Capture the cell that displays the provided text and extract its (x, y) central coordinate. 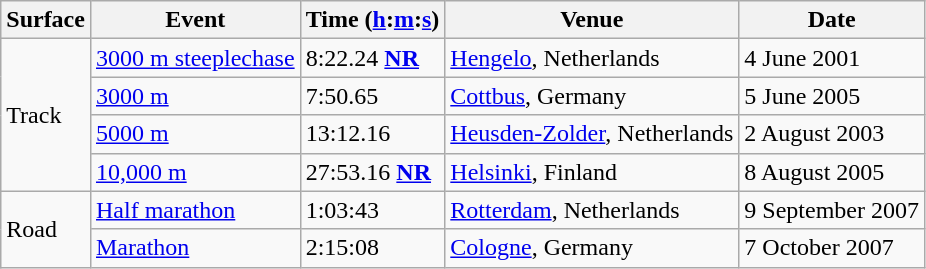
27:53.16 NR (372, 172)
2:15:08 (372, 248)
8:22.24 NR (372, 58)
1:03:43 (372, 210)
Event (195, 20)
Track (46, 115)
4 June 2001 (832, 58)
3000 m steeplechase (195, 58)
5000 m (195, 134)
13:12.16 (372, 134)
3000 m (195, 96)
7 October 2007 (832, 248)
Cottbus, Germany (592, 96)
Venue (592, 20)
2 August 2003 (832, 134)
Date (832, 20)
8 August 2005 (832, 172)
Rotterdam, Netherlands (592, 210)
Marathon (195, 248)
Road (46, 229)
7:50.65 (372, 96)
5 June 2005 (832, 96)
Hengelo, Netherlands (592, 58)
9 September 2007 (832, 210)
Time (h:m:s) (372, 20)
Surface (46, 20)
10,000 m (195, 172)
Heusden-Zolder, Netherlands (592, 134)
Cologne, Germany (592, 248)
Half marathon (195, 210)
Helsinki, Finland (592, 172)
